Return the [x, y] coordinate for the center point of the cell that contains the specified text.  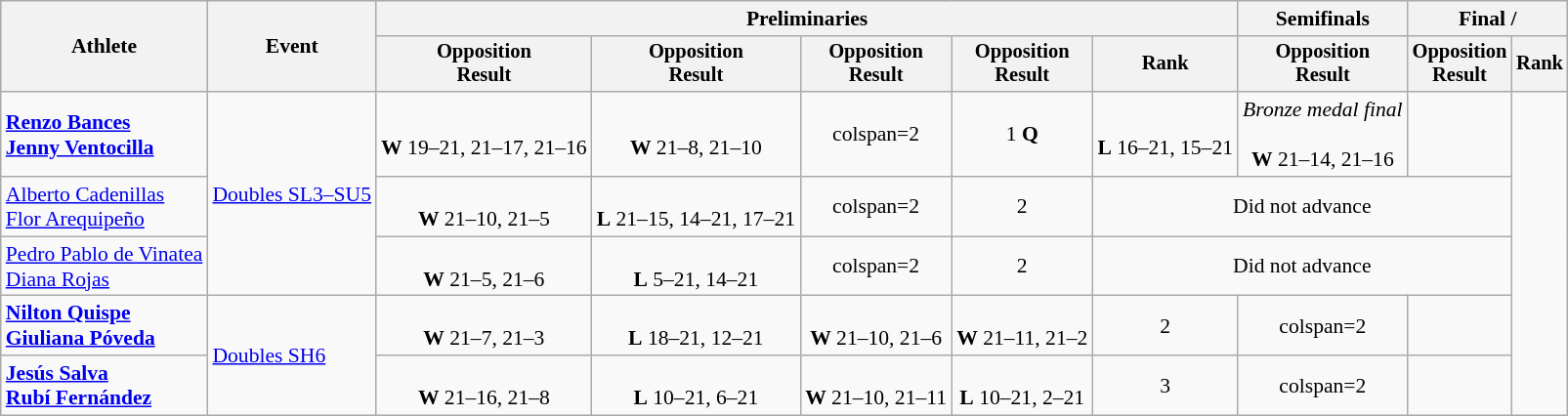
Event [291, 47]
W 21–7, 21–3 [485, 326]
L 10–21, 2–21 [1022, 385]
3 [1165, 385]
W 21–10, 21–11 [875, 385]
Preliminaries [807, 19]
Pedro Pablo de VinateaDiana Rojas [105, 266]
Semifinals [1323, 19]
W 21–5, 21–6 [485, 266]
L 16–21, 15–21 [1165, 135]
W 21–10, 21–6 [875, 326]
Alberto CadenillasFlor Arequipeño [105, 207]
1 Q [1022, 135]
Doubles SH6 [291, 355]
W 19–21, 21–17, 21–16 [485, 135]
Doubles SL3–SU5 [291, 193]
L 21–15, 14–21, 17–21 [696, 207]
W 21–10, 21–5 [485, 207]
W 21–8, 21–10 [696, 135]
L 18–21, 12–21 [696, 326]
Nilton QuispeGiuliana Póveda [105, 326]
Athlete [105, 47]
Jesús SalvaRubí Fernández [105, 385]
Final / [1488, 19]
W 21–11, 21–2 [1022, 326]
Bronze medal finalW 21–14, 21–16 [1323, 135]
L 5–21, 14–21 [696, 266]
Renzo BancesJenny Ventocilla [105, 135]
W 21–16, 21–8 [485, 385]
L 10–21, 6–21 [696, 385]
